Output the [X, Y] coordinate of the center of the cell containing the given text.  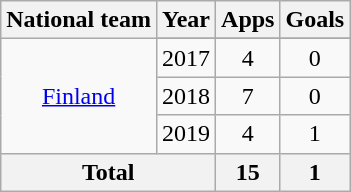
2019 [186, 134]
Finland [79, 96]
7 [248, 96]
Apps [248, 20]
15 [248, 172]
2018 [186, 96]
Total [108, 172]
National team [79, 20]
Year [186, 20]
Goals [315, 20]
2017 [186, 58]
